From the cell containing the given text, extract its center point as [X, Y] coordinate. 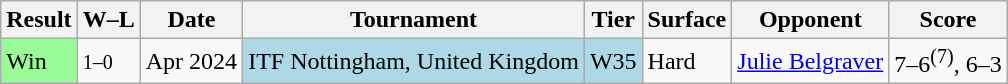
W–L [108, 20]
Tier [613, 20]
Tournament [414, 20]
Score [948, 20]
Result [39, 20]
Apr 2024 [191, 62]
Julie Belgraver [810, 62]
Surface [687, 20]
ITF Nottingham, United Kingdom [414, 62]
Hard [687, 62]
Date [191, 20]
Opponent [810, 20]
W35 [613, 62]
Win [39, 62]
7–6(7), 6–3 [948, 62]
1–0 [108, 62]
